For the text-containing cell, return its midpoint in (X, Y) coordinate format. 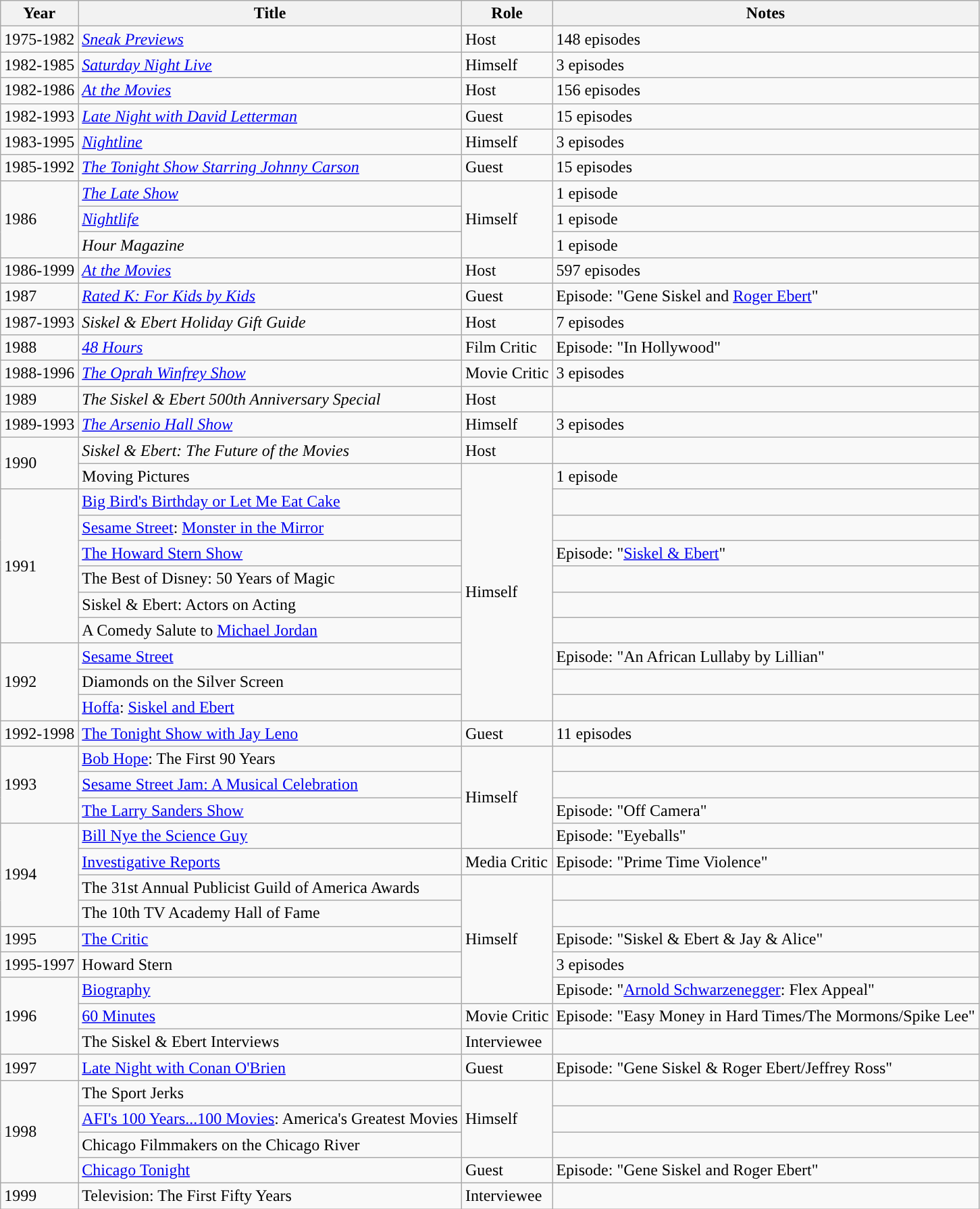
1989-1993 (39, 425)
Episode: "Eyeballs" (766, 836)
Episode: "Off Camera" (766, 811)
1982-1985 (39, 65)
Bill Nye the Science Guy (270, 836)
Moving Pictures (270, 476)
1996 (39, 1016)
Title (270, 14)
Episode: "Easy Money in Hard Times/The Mormons/Spike Lee" (766, 1016)
Sneak Previews (270, 39)
The 10th TV Academy Hall of Fame (270, 913)
Nightline (270, 142)
1982-1993 (39, 116)
Hoffa: Siskel and Ebert (270, 707)
597 episodes (766, 270)
1997 (39, 1067)
Television: The First Fifty Years (270, 1196)
1987 (39, 296)
1999 (39, 1196)
The Tonight Show Starring Johnny Carson (270, 168)
Siskel & Ebert: The Future of the Movies (270, 451)
The Critic (270, 939)
Episode: "In Hollywood" (766, 348)
Siskel & Ebert: Actors on Acting (270, 604)
Episode: "Siskel & Ebert" (766, 553)
Chicago Tonight (270, 1171)
1982-1986 (39, 91)
The Sport Jerks (270, 1093)
Episode: "Gene Siskel & Roger Ebert/Jeffrey Ross" (766, 1067)
Big Bird's Birthday or Let Me Eat Cake (270, 502)
Chicago Filmmakers on the Chicago River (270, 1145)
1988 (39, 348)
1992 (39, 681)
Late Night with Conan O'Brien (270, 1067)
1993 (39, 785)
1975-1982 (39, 39)
1990 (39, 463)
Hour Magazine (270, 245)
The Late Show (270, 193)
60 Minutes (270, 1016)
Saturday Night Live (270, 65)
The Howard Stern Show (270, 553)
Diamonds on the Silver Screen (270, 681)
1985-1992 (39, 168)
The 31st Annual Publicist Guild of America Awards (270, 888)
156 episodes (766, 91)
Year (39, 14)
1995 (39, 939)
Role (507, 14)
Notes (766, 14)
Episode: "Prime Time Violence" (766, 862)
Sesame Street Jam: A Musical Celebration (270, 785)
1992-1998 (39, 733)
The Larry Sanders Show (270, 811)
Investigative Reports (270, 862)
Media Critic (507, 862)
Siskel & Ebert Holiday Gift Guide (270, 322)
The Arsenio Hall Show (270, 425)
Late Night with David Letterman (270, 116)
Episode: "Siskel & Ebert & Jay & Alice" (766, 939)
Film Critic (507, 348)
1998 (39, 1131)
48 Hours (270, 348)
A Comedy Salute to Michael Jordan (270, 630)
Nightlife (270, 219)
1987-1993 (39, 322)
1995-1997 (39, 964)
1986 (39, 219)
1986-1999 (39, 270)
Sesame Street: Monster in the Mirror (270, 528)
Episode: "Arnold Schwarzenegger: Flex Appeal" (766, 990)
Rated K: For Kids by Kids (270, 296)
1991 (39, 566)
Sesame Street (270, 656)
148 episodes (766, 39)
The Tonight Show with Jay Leno (270, 733)
11 episodes (766, 733)
The Siskel & Ebert Interviews (270, 1041)
1988-1996 (39, 374)
1983-1995 (39, 142)
Howard Stern (270, 964)
The Best of Disney: 50 Years of Magic (270, 579)
Episode: "An African Lullaby by Lillian" (766, 656)
The Oprah Winfrey Show (270, 374)
AFI's 100 Years...100 Movies: America's Greatest Movies (270, 1118)
7 episodes (766, 322)
Biography (270, 990)
1989 (39, 399)
Bob Hope: The First 90 Years (270, 759)
1994 (39, 875)
The Siskel & Ebert 500th Anniversary Special (270, 399)
